Output the [X, Y] coordinate of the center of the cell containing the given text.  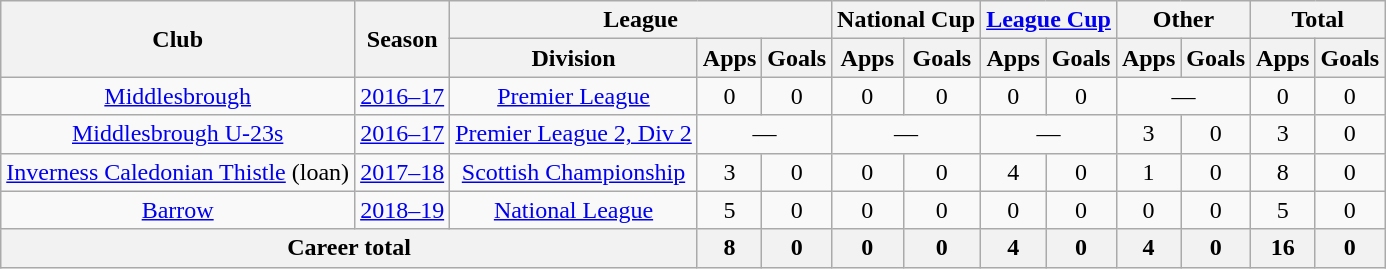
16 [1283, 248]
2017–18 [402, 172]
Club [178, 39]
National Cup [906, 20]
1 [1148, 172]
Division [574, 58]
Other [1183, 20]
Total [1318, 20]
Premier League [574, 96]
National League [574, 210]
Middlesbrough [178, 96]
League [641, 20]
Career total [350, 248]
Scottish Championship [574, 172]
Barrow [178, 210]
Inverness Caledonian Thistle (loan) [178, 172]
Middlesbrough U-23s [178, 134]
2018–19 [402, 210]
League Cup [1049, 20]
Season [402, 39]
Premier League 2, Div 2 [574, 134]
